Provide the (X, Y) coordinate of the cell's center where the given text is located.  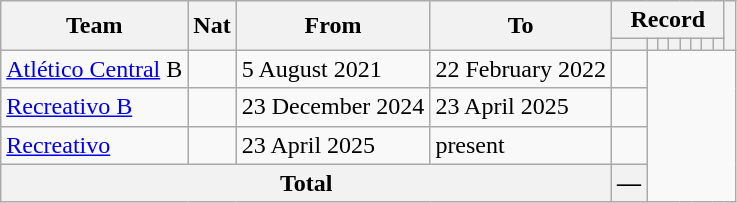
present (521, 145)
From (333, 26)
— (630, 183)
Total (306, 183)
Recreativo B (94, 107)
Team (94, 26)
Nat (212, 26)
Recreativo (94, 145)
22 February 2022 (521, 69)
To (521, 26)
Record (668, 20)
5 August 2021 (333, 69)
Atlético Central B (94, 69)
23 December 2024 (333, 107)
